Locate the cell with the specified text and output its (X, Y) center coordinate. 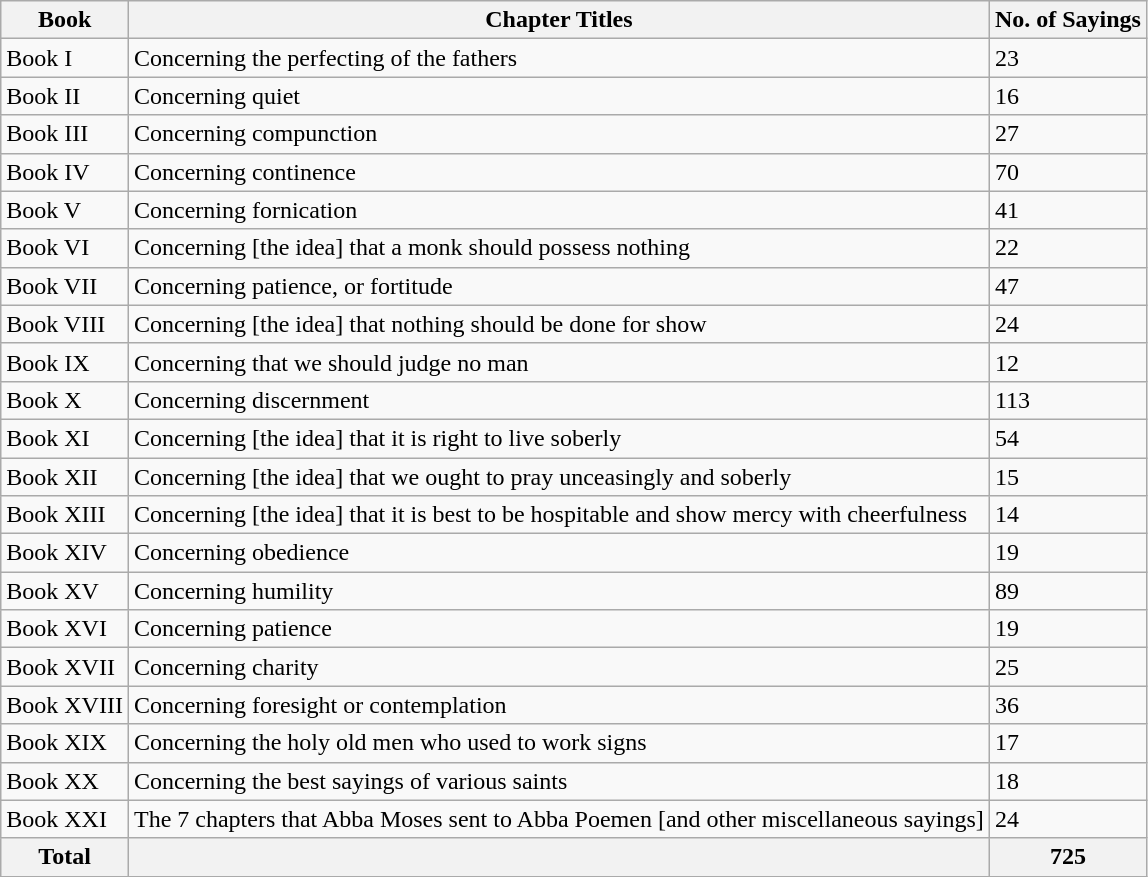
15 (1068, 477)
Concerning the perfecting of the fathers (558, 58)
41 (1068, 210)
Concerning [the idea] that it is best to be hospitable and show mercy with cheerfulness (558, 515)
89 (1068, 591)
Concerning quiet (558, 96)
Concerning the holy old men who used to work signs (558, 743)
Book XIII (65, 515)
27 (1068, 134)
16 (1068, 96)
36 (1068, 705)
Concerning that we should judge no man (558, 362)
Book XI (65, 438)
Book VII (65, 286)
Concerning foresight or contemplation (558, 705)
Book XII (65, 477)
14 (1068, 515)
Book IX (65, 362)
Book XIV (65, 553)
Book XVI (65, 629)
Book III (65, 134)
47 (1068, 286)
Concerning [the idea] that a monk should possess nothing (558, 248)
Book IV (65, 172)
Concerning charity (558, 667)
23 (1068, 58)
Book XV (65, 591)
Book I (65, 58)
725 (1068, 857)
Book II (65, 96)
Total (65, 857)
25 (1068, 667)
12 (1068, 362)
Concerning [the idea] that nothing should be done for show (558, 324)
Concerning compunction (558, 134)
17 (1068, 743)
Concerning obedience (558, 553)
Book V (65, 210)
Concerning humility (558, 591)
Book XXI (65, 819)
Book VI (65, 248)
Chapter Titles (558, 20)
Book XIX (65, 743)
113 (1068, 400)
Book XX (65, 781)
Book XVIII (65, 705)
Concerning fornication (558, 210)
Concerning discernment (558, 400)
Concerning the best sayings of various saints (558, 781)
Book X (65, 400)
Book (65, 20)
Concerning [the idea] that we ought to pray unceasingly and soberly (558, 477)
No. of Sayings (1068, 20)
Concerning patience (558, 629)
Book XVII (65, 667)
Concerning [the idea] that it is right to live soberly (558, 438)
Concerning patience, or fortitude (558, 286)
54 (1068, 438)
Book VIII (65, 324)
18 (1068, 781)
22 (1068, 248)
70 (1068, 172)
The 7 chapters that Abba Moses sent to Abba Poemen [and other miscellaneous sayings] (558, 819)
Concerning continence (558, 172)
